Scan for the cell matching the given text and deliver its [x, y] coordinate at center. 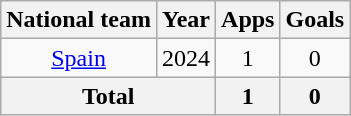
National team [79, 20]
Total [108, 96]
Year [186, 20]
Apps [248, 20]
Goals [315, 20]
2024 [186, 58]
Spain [79, 58]
